Extract the (X, Y) coordinate from the center of the cell holding the provided text.  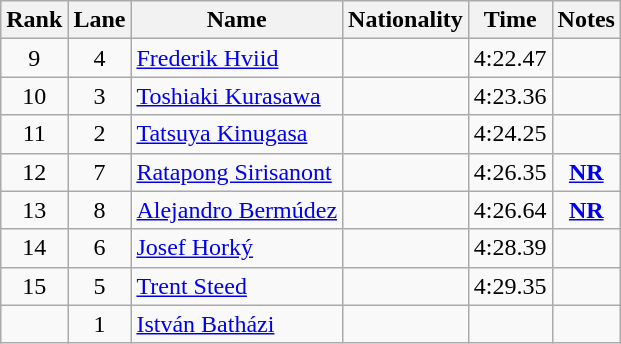
4 (100, 58)
4:24.25 (510, 134)
5 (100, 286)
14 (34, 248)
Tatsuya Kinugasa (237, 134)
4:26.64 (510, 210)
Nationality (406, 20)
1 (100, 324)
15 (34, 286)
4:26.35 (510, 172)
4:28.39 (510, 248)
Trent Steed (237, 286)
Time (510, 20)
Lane (100, 20)
12 (34, 172)
Frederik Hviid (237, 58)
2 (100, 134)
3 (100, 96)
Ratapong Sirisanont (237, 172)
Name (237, 20)
4:23.36 (510, 96)
8 (100, 210)
István Batházi (237, 324)
11 (34, 134)
7 (100, 172)
4:22.47 (510, 58)
Notes (586, 20)
6 (100, 248)
10 (34, 96)
9 (34, 58)
Toshiaki Kurasawa (237, 96)
Alejandro Bermúdez (237, 210)
Josef Horký (237, 248)
4:29.35 (510, 286)
Rank (34, 20)
13 (34, 210)
